Detect which cell encompasses the target text, then output its [x, y] center coordinate. 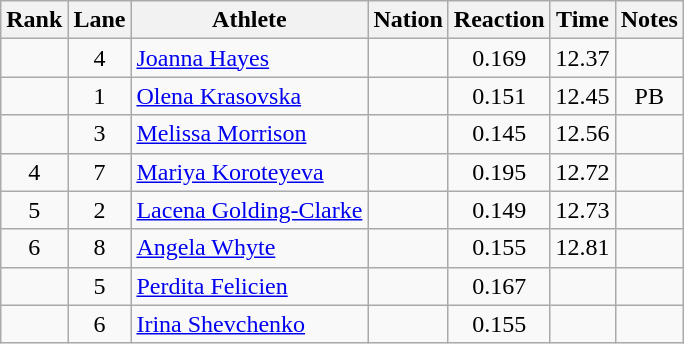
Rank [34, 20]
Reaction [499, 20]
3 [100, 134]
Joanna Hayes [250, 58]
12.45 [582, 96]
Perdita Felicien [250, 286]
12.37 [582, 58]
7 [100, 172]
Olena Krasovska [250, 96]
12.73 [582, 210]
Angela Whyte [250, 248]
2 [100, 210]
0.151 [499, 96]
Lane [100, 20]
1 [100, 96]
Notes [649, 20]
0.167 [499, 286]
12.72 [582, 172]
Athlete [250, 20]
Time [582, 20]
PB [649, 96]
0.145 [499, 134]
Irina Shevchenko [250, 324]
0.195 [499, 172]
Melissa Morrison [250, 134]
8 [100, 248]
0.149 [499, 210]
12.81 [582, 248]
12.56 [582, 134]
0.169 [499, 58]
Mariya Koroteyeva [250, 172]
Nation [408, 20]
Lacena Golding-Clarke [250, 210]
